From the cell containing the given text, extract its center point as (x, y) coordinate. 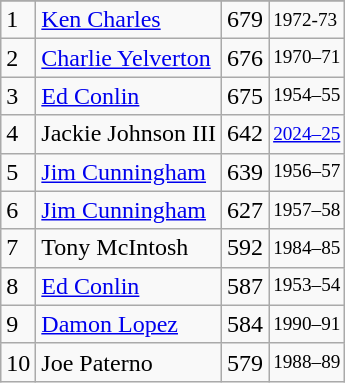
2 (18, 58)
1984–85 (307, 248)
1 (18, 20)
Ken Charles (129, 20)
7 (18, 248)
642 (246, 134)
1972-73 (307, 20)
587 (246, 286)
10 (18, 362)
1956–57 (307, 172)
3 (18, 96)
1988–89 (307, 362)
Damon Lopez (129, 324)
1954–55 (307, 96)
2024–25 (307, 134)
1970–71 (307, 58)
675 (246, 96)
1990–91 (307, 324)
Charlie Yelverton (129, 58)
627 (246, 210)
4 (18, 134)
Tony McIntosh (129, 248)
1957–58 (307, 210)
679 (246, 20)
579 (246, 362)
639 (246, 172)
584 (246, 324)
Joe Paterno (129, 362)
8 (18, 286)
6 (18, 210)
676 (246, 58)
592 (246, 248)
Jackie Johnson III (129, 134)
1953–54 (307, 286)
5 (18, 172)
9 (18, 324)
